Locate the cell with the specified text and output its [X, Y] center coordinate. 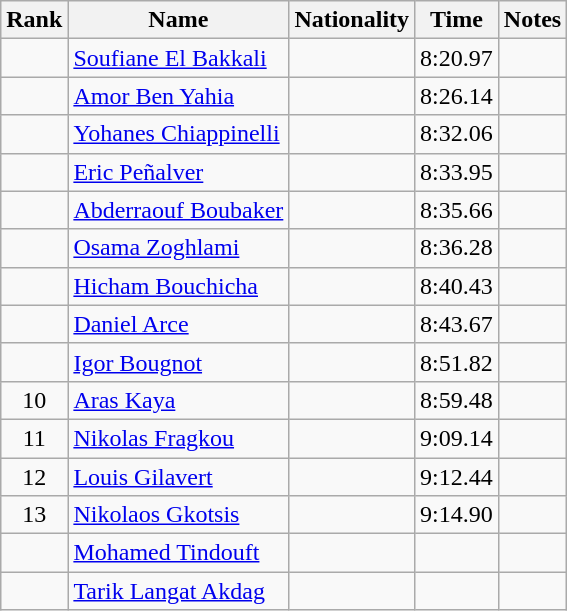
Hicham Bouchicha [178, 286]
12 [34, 477]
Eric Peñalver [178, 172]
9:12.44 [457, 477]
8:32.06 [457, 134]
9:09.14 [457, 438]
Daniel Arce [178, 324]
8:35.66 [457, 210]
Abderraouf Boubaker [178, 210]
Notes [532, 20]
Yohanes Chiappinelli [178, 134]
8:51.82 [457, 362]
Louis Gilavert [178, 477]
11 [34, 438]
Aras Kaya [178, 400]
Igor Bougnot [178, 362]
Nationality [352, 20]
13 [34, 515]
8:40.43 [457, 286]
Amor Ben Yahia [178, 96]
Rank [34, 20]
8:36.28 [457, 248]
Nikolaos Gkotsis [178, 515]
Time [457, 20]
Osama Zoghlami [178, 248]
8:20.97 [457, 58]
Nikolas Fragkou [178, 438]
8:59.48 [457, 400]
Name [178, 20]
8:43.67 [457, 324]
Mohamed Tindouft [178, 553]
8:33.95 [457, 172]
8:26.14 [457, 96]
Tarik Langat Akdag [178, 591]
10 [34, 400]
9:14.90 [457, 515]
Soufiane El Bakkali [178, 58]
